Locate the cell with the specified text and output its (x, y) center coordinate. 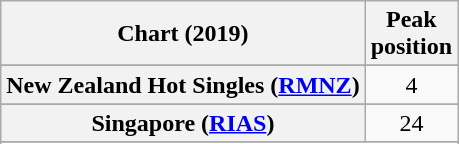
Chart (2019) (183, 34)
4 (411, 85)
New Zealand Hot Singles (RMNZ) (183, 85)
Singapore (RIAS) (183, 123)
24 (411, 123)
Peakposition (411, 34)
